Provide the (X, Y) coordinate of the cell's center where the given text is located.  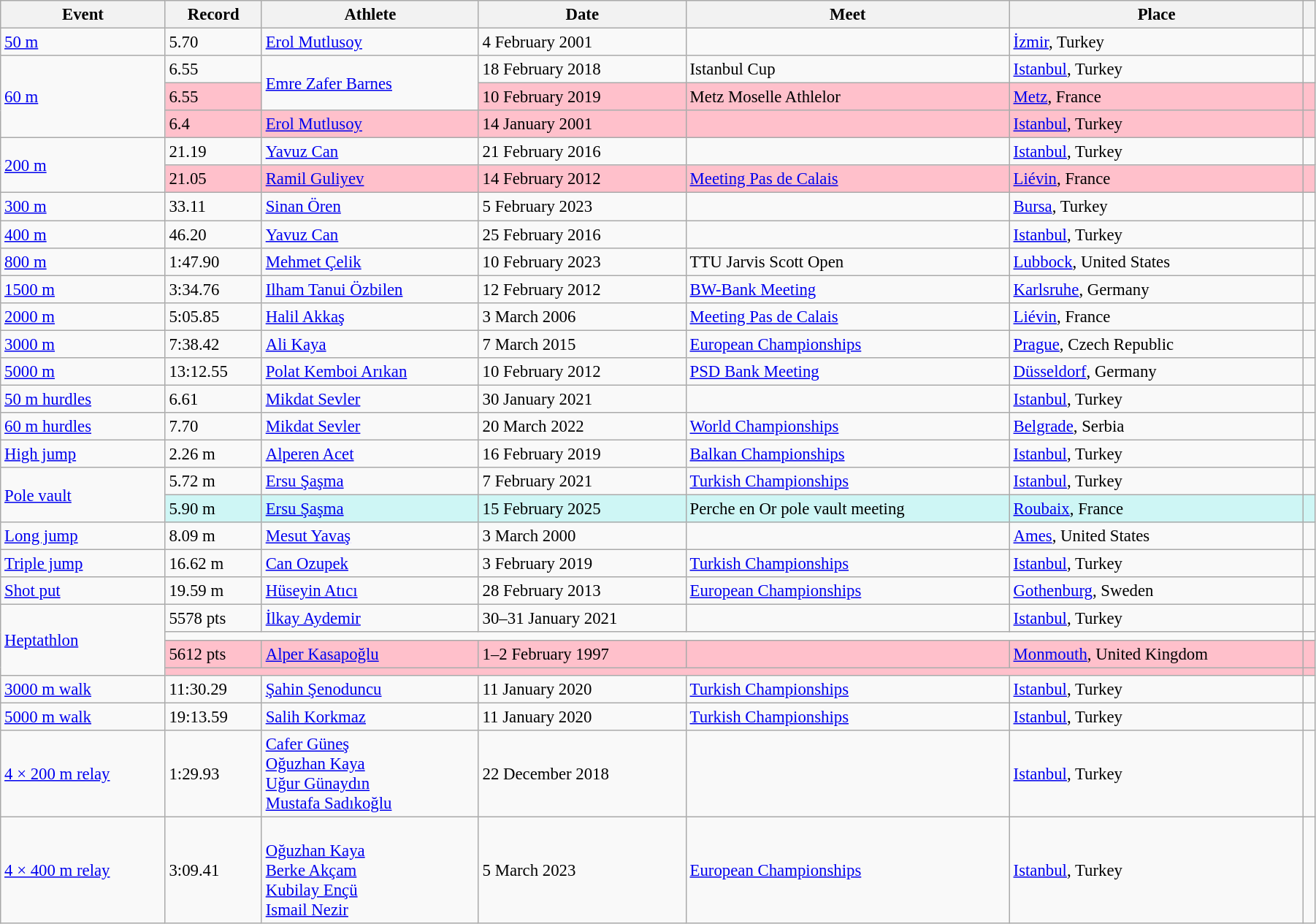
10 February 2019 (582, 97)
60 m hurdles (83, 427)
13:12.55 (213, 372)
Bursa, Turkey (1157, 207)
3 March 2006 (582, 316)
Karlsruhe, Germany (1157, 289)
1–2 February 1997 (582, 654)
4 × 200 m relay (83, 774)
3:09.41 (213, 870)
Monmouth, United Kingdom (1157, 654)
Emre Zafer Barnes (370, 83)
5 March 2023 (582, 870)
10 February 2023 (582, 261)
Ilham Tanui Özbilen (370, 289)
Date (582, 15)
Alper Kasapoğlu (370, 654)
5.72 m (213, 481)
İlkay Aydemir (370, 619)
Mehmet Çelik (370, 261)
6.61 (213, 399)
5000 m walk (83, 717)
World Championships (847, 427)
5 February 2023 (582, 207)
Polat Kemboi Arıkan (370, 372)
Belgrade, Serbia (1157, 427)
Hüseyin Atıcı (370, 591)
2000 m (83, 316)
3000 m walk (83, 689)
1:47.90 (213, 261)
60 m (83, 96)
Pole vault (83, 495)
19.59 m (213, 591)
Ramil Guliyev (370, 179)
7:38.42 (213, 344)
Triple jump (83, 564)
Ali Kaya (370, 344)
Cafer GüneşOğuzhan KayaUğur GünaydınMustafa Sadıkoğlu (370, 774)
Record (213, 15)
İzmir, Turkey (1157, 42)
Mesut Yavaş (370, 536)
Alperen Acet (370, 454)
Shot put (83, 591)
21 February 2016 (582, 152)
8.09 m (213, 536)
5:05.85 (213, 316)
High jump (83, 454)
Gothenburg, Sweden (1157, 591)
50 m hurdles (83, 399)
50 m (83, 42)
Metz Moselle Athlelor (847, 97)
46.20 (213, 234)
Prague, Czech Republic (1157, 344)
5.70 (213, 42)
Metz, France (1157, 97)
4 February 2001 (582, 42)
3 February 2019 (582, 564)
7 February 2021 (582, 481)
22 December 2018 (582, 774)
5000 m (83, 372)
Long jump (83, 536)
3 March 2000 (582, 536)
PSD Bank Meeting (847, 372)
Ames, United States (1157, 536)
Heptathlon (83, 640)
Salih Korkmaz (370, 717)
18 February 2018 (582, 69)
Roubaix, France (1157, 509)
33.11 (213, 207)
7 March 2015 (582, 344)
400 m (83, 234)
Event (83, 15)
21.19 (213, 152)
7.70 (213, 427)
15 February 2025 (582, 509)
1500 m (83, 289)
10 February 2012 (582, 372)
Sinan Ören (370, 207)
4 × 400 m relay (83, 870)
3:34.76 (213, 289)
Balkan Championships (847, 454)
Athlete (370, 15)
16 February 2019 (582, 454)
5.90 m (213, 509)
Halil Akkaş (370, 316)
300 m (83, 207)
Lubbock, United States (1157, 261)
28 February 2013 (582, 591)
12 February 2012 (582, 289)
2.26 m (213, 454)
3000 m (83, 344)
Meet (847, 15)
20 March 2022 (582, 427)
14 January 2001 (582, 124)
Düsseldorf, Germany (1157, 372)
19:13.59 (213, 717)
200 m (83, 165)
6.4 (213, 124)
1:29.93 (213, 774)
21.05 (213, 179)
11:30.29 (213, 689)
16.62 m (213, 564)
Perche en Or pole vault meeting (847, 509)
Place (1157, 15)
14 February 2012 (582, 179)
5578 pts (213, 619)
30–31 January 2021 (582, 619)
5612 pts (213, 654)
Oğuzhan KayaBerke AkçamKubilay EnçüIsmail Nezir (370, 870)
30 January 2021 (582, 399)
BW-Bank Meeting (847, 289)
25 February 2016 (582, 234)
TTU Jarvis Scott Open (847, 261)
Istanbul Cup (847, 69)
800 m (83, 261)
Can Ozupek (370, 564)
Şahin Şenoduncu (370, 689)
